Extract the [x, y] coordinate from the center of the cell holding the provided text.  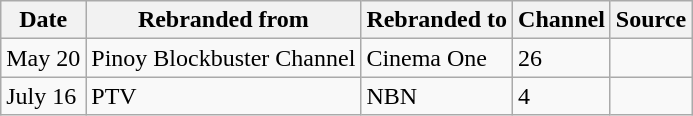
Date [44, 20]
Channel [562, 20]
Rebranded from [224, 20]
Rebranded to [437, 20]
Cinema One [437, 58]
Pinoy Blockbuster Channel [224, 58]
4 [562, 96]
May 20 [44, 58]
July 16 [44, 96]
26 [562, 58]
NBN [437, 96]
Source [650, 20]
PTV [224, 96]
